Detect which cell encompasses the target text, then output its [X, Y] center coordinate. 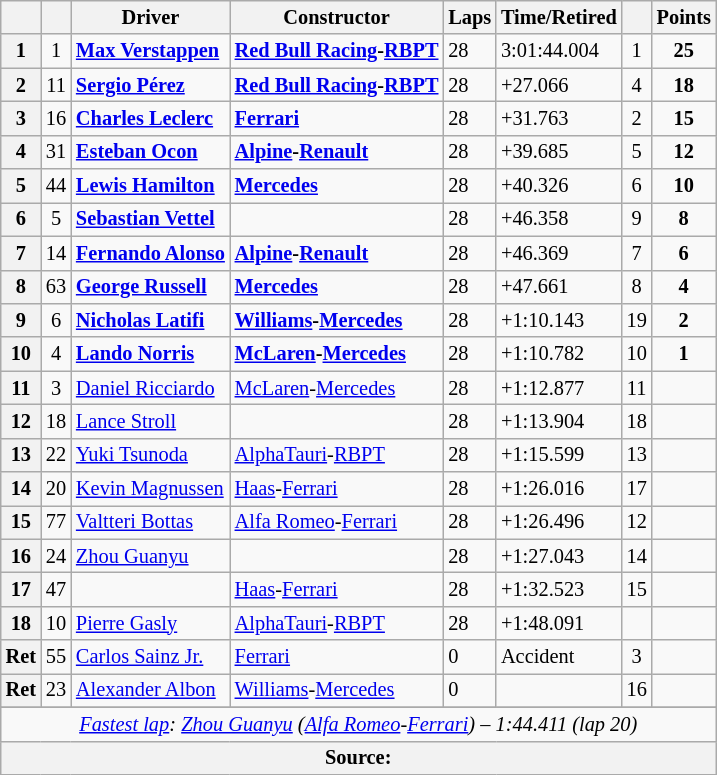
+46.358 [559, 219]
Sebastian Vettel [150, 219]
Constructor [337, 17]
+1:27.043 [559, 556]
Alexander Albon [150, 690]
Fastest lap: Zhou Guanyu (Alfa Romeo-Ferrari) – 1:44.411 (lap 20) [358, 724]
Points [684, 17]
19 [637, 320]
Zhou Guanyu [150, 556]
55 [56, 657]
Time/Retired [559, 17]
63 [56, 287]
+1:13.904 [559, 421]
Source: [358, 758]
25 [684, 51]
20 [56, 489]
Alfa Romeo-Ferrari [337, 522]
Yuki Tsunoda [150, 455]
+1:10.782 [559, 354]
+1:32.523 [559, 589]
23 [56, 690]
Driver [150, 17]
Nicholas Latifi [150, 320]
+1:12.877 [559, 388]
+1:10.143 [559, 320]
Sergio Pérez [150, 85]
+1:48.091 [559, 623]
77 [56, 522]
+1:26.016 [559, 489]
Max Verstappen [150, 51]
Esteban Ocon [150, 152]
+47.661 [559, 287]
31 [56, 152]
+27.066 [559, 85]
+46.369 [559, 253]
Fernando Alonso [150, 253]
Lando Norris [150, 354]
Pierre Gasly [150, 623]
+1:26.496 [559, 522]
Laps [470, 17]
47 [56, 589]
22 [56, 455]
Kevin Magnussen [150, 489]
+31.763 [559, 118]
+40.326 [559, 186]
Valtteri Bottas [150, 522]
Charles Leclerc [150, 118]
3:01:44.004 [559, 51]
George Russell [150, 287]
24 [56, 556]
44 [56, 186]
+1:15.599 [559, 455]
Carlos Sainz Jr. [150, 657]
Daniel Ricciardo [150, 388]
+39.685 [559, 152]
Lewis Hamilton [150, 186]
Lance Stroll [150, 421]
Accident [559, 657]
